Locate the cell with the specified text and output its [x, y] center coordinate. 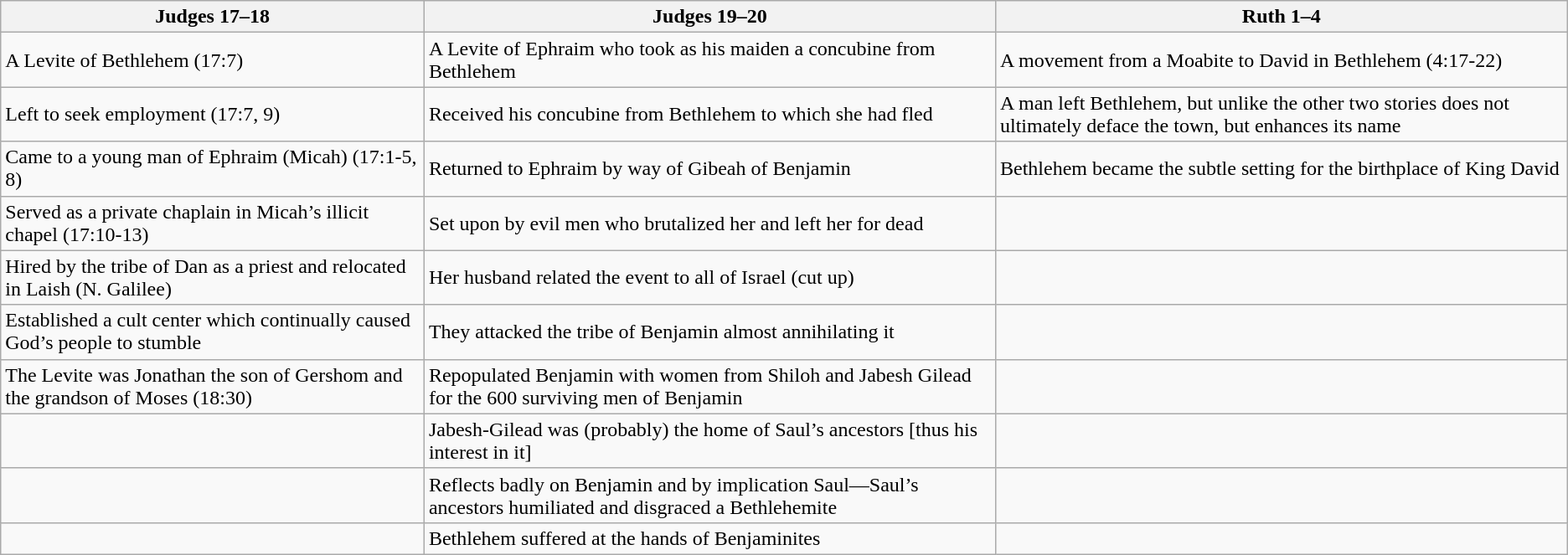
Served as a private chaplain in Micah’s illicit chapel (17:10-13) [213, 223]
Left to seek employment (17:7, 9) [213, 114]
A Levite of Bethlehem (17:7) [213, 60]
The Levite was Jonathan the son of Gershom and the grandson of Moses (18:30) [213, 387]
Hired by the tribe of Dan as a priest and relocated in Laish (N. Galilee) [213, 278]
Judges 19–20 [709, 17]
Set upon by evil men who brutalized her and left her for dead [709, 223]
Reflects badly on Benjamin and by implication Saul—Saul’s ancestors humiliated and disgraced a Bethlehemite [709, 496]
A Levite of Ephraim who took as his maiden a concubine from Bethlehem [709, 60]
Came to a young man of Ephraim (Micah) (17:1-5, 8) [213, 169]
Repopulated Benjamin with women from Shiloh and Jabesh Gilead for the 600 surviving men of Benjamin [709, 387]
Bethlehem suffered at the hands of Benjaminites [709, 538]
Returned to Ephraim by way of Gibeah of Benjamin [709, 169]
Bethlehem became the subtle setting for the birthplace of King David [1282, 169]
Judges 17–18 [213, 17]
Jabesh-Gilead was (probably) the home of Saul’s ancestors [thus his interest in it] [709, 440]
A man left Bethlehem, but unlike the other two stories does not ultimately deface the town, but enhances its name [1282, 114]
A movement from a Moabite to David in Bethlehem (4:17-22) [1282, 60]
Her husband related the event to all of Israel (cut up) [709, 278]
Established a cult center which continually caused God’s people to stumble [213, 331]
They attacked the tribe of Benjamin almost annihilating it [709, 331]
Ruth 1–4 [1282, 17]
Received his concubine from Bethlehem to which she had fled [709, 114]
